Search for the cell housing the specified text and yield its (x, y) center coordinate. 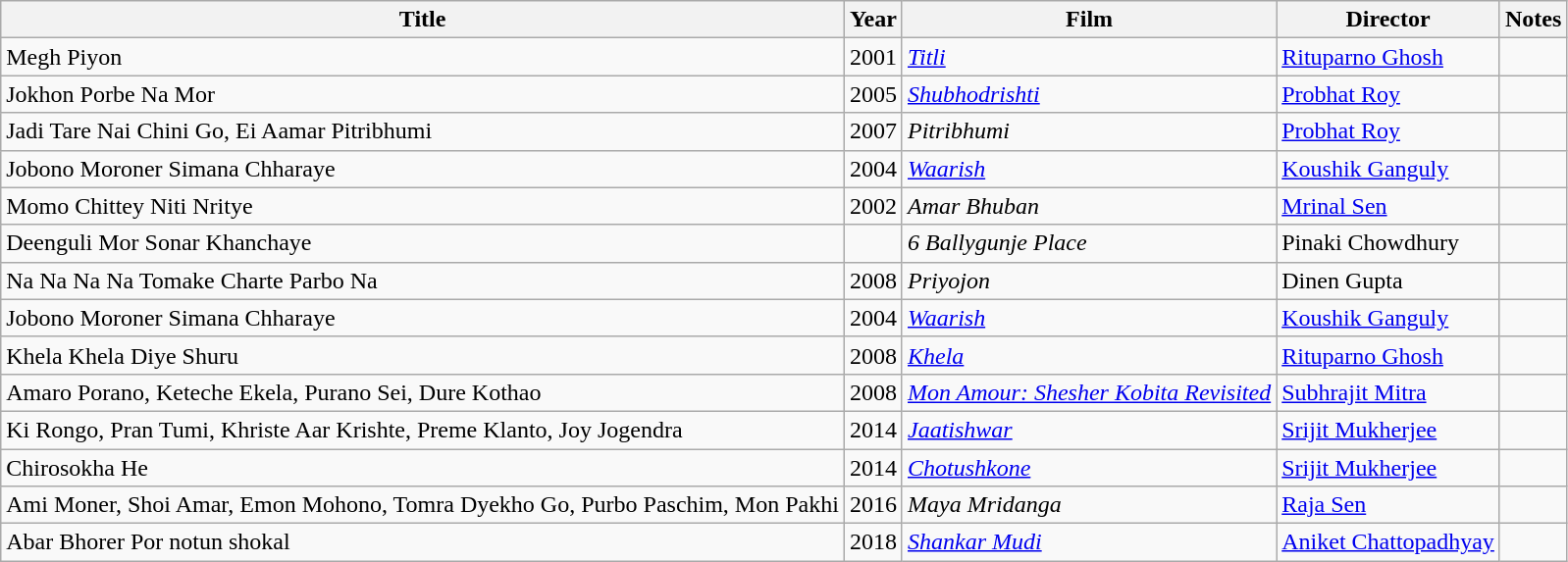
Khela (1089, 355)
Chirosokha He (423, 468)
Director (1388, 20)
Notes (1533, 20)
Shubhodrishti (1089, 94)
Film (1089, 20)
Momo Chittey Niti Nritye (423, 206)
Amaro Porano, Keteche Ekela, Purano Sei, Dure Kothao (423, 392)
Maya Mridanga (1089, 505)
Abar Bhorer Por notun shokal (423, 542)
Deenguli Mor Sonar Khanchaye (423, 243)
Priyojon (1089, 281)
2007 (873, 131)
Chotushkone (1089, 468)
2016 (873, 505)
Mrinal Sen (1388, 206)
Mon Amour: Shesher Kobita Revisited (1089, 392)
Year (873, 20)
Pinaki Chowdhury (1388, 243)
2018 (873, 542)
Subhrajit Mitra (1388, 392)
Jadi Tare Nai Chini Go, Ei Aamar Pitribhumi (423, 131)
2002 (873, 206)
2005 (873, 94)
2001 (873, 57)
6 Ballygunje Place (1089, 243)
Jokhon Porbe Na Mor (423, 94)
Aniket Chattopadhyay (1388, 542)
Jaatishwar (1089, 430)
Titli (1089, 57)
Shankar Mudi (1089, 542)
Title (423, 20)
Amar Bhuban (1089, 206)
Khela Khela Diye Shuru (423, 355)
Ami Moner, Shoi Amar, Emon Mohono, Tomra Dyekho Go, Purbo Paschim, Mon Pakhi (423, 505)
Ki Rongo, Pran Tumi, Khriste Aar Krishte, Preme Klanto, Joy Jogendra (423, 430)
Na Na Na Na Tomake Charte Parbo Na (423, 281)
Dinen Gupta (1388, 281)
Raja Sen (1388, 505)
Megh Piyon (423, 57)
Pitribhumi (1089, 131)
